Capture the cell that displays the provided text and extract its (X, Y) central coordinate. 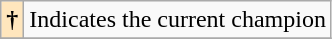
Indicates the current champion (178, 20)
† (12, 20)
